Capture the cell that displays the provided text and extract its [x, y] central coordinate. 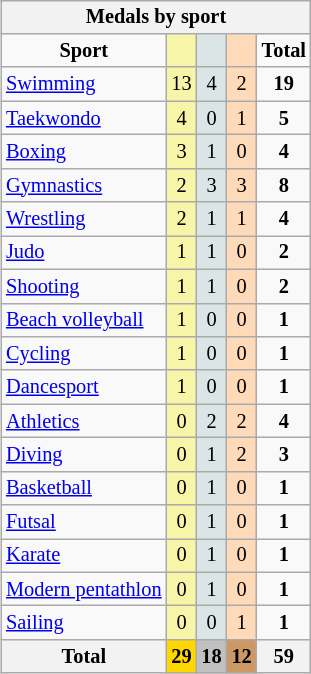
Gymnastics [84, 185]
Wrestling [84, 219]
13 [181, 84]
Futsal [84, 522]
8 [284, 185]
Sport [84, 51]
Karate [84, 556]
Beach volleyball [84, 320]
59 [284, 657]
Basketball [84, 488]
Swimming [84, 84]
Sailing [84, 623]
12 [242, 657]
Medals by sport [156, 17]
18 [212, 657]
19 [284, 84]
Diving [84, 455]
Judo [84, 253]
Shooting [84, 286]
5 [284, 118]
Modern pentathlon [84, 589]
Boxing [84, 152]
Dancesport [84, 387]
29 [181, 657]
Cycling [84, 354]
Taekwondo [84, 118]
Athletics [84, 421]
